Determine the (x, y) coordinate at the center of the cell enclosing the given text.  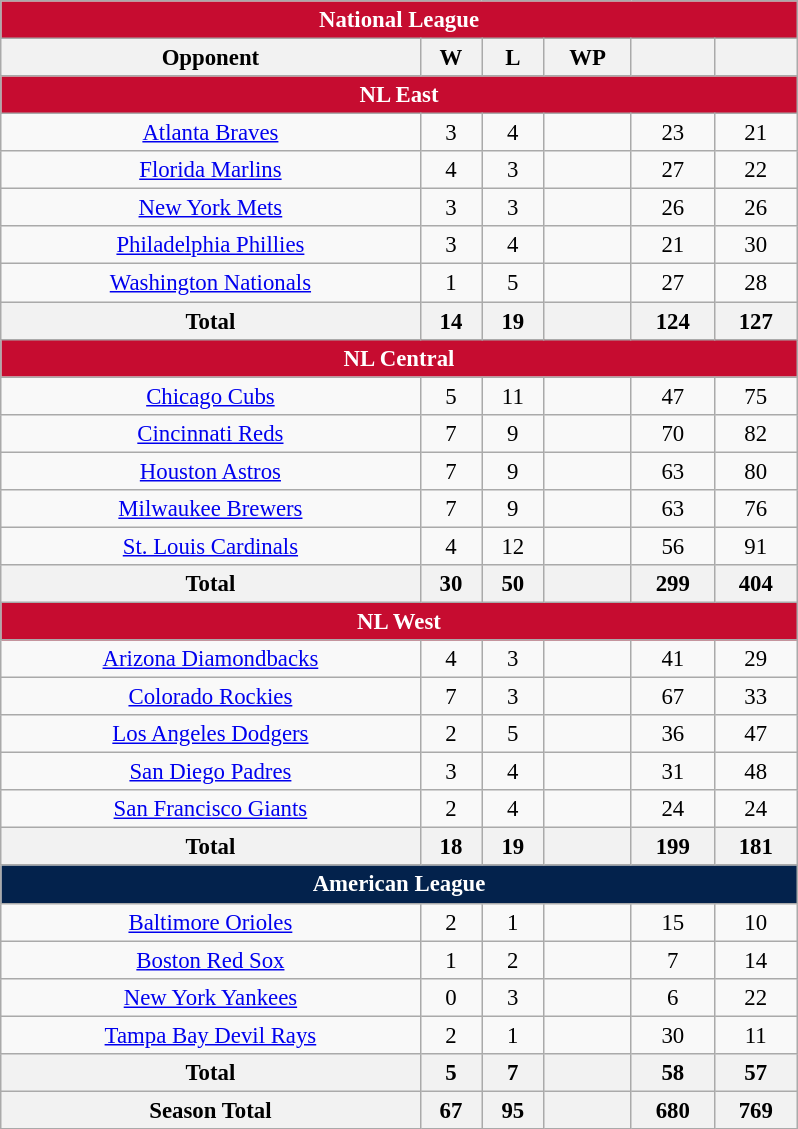
70 (672, 433)
Chicago Cubs (210, 396)
48 (756, 772)
Los Angeles Dodgers (210, 734)
Arizona Diamondbacks (210, 659)
National League (399, 20)
41 (672, 659)
769 (756, 1110)
33 (756, 696)
80 (756, 471)
23 (672, 133)
29 (756, 659)
57 (756, 1072)
St. Louis Cardinals (210, 546)
75 (756, 396)
127 (756, 321)
Tampa Bay Devil Rays (210, 1035)
50 (513, 584)
680 (672, 1110)
124 (672, 321)
Opponent (210, 57)
Florida Marlins (210, 170)
Cincinnati Reds (210, 433)
299 (672, 584)
199 (672, 847)
404 (756, 584)
31 (672, 772)
W (451, 57)
New York Mets (210, 208)
Milwaukee Brewers (210, 508)
WP (588, 57)
San Diego Padres (210, 772)
L (513, 57)
6 (672, 997)
12 (513, 546)
15 (672, 922)
Colorado Rockies (210, 696)
New York Yankees (210, 997)
10 (756, 922)
0 (451, 997)
Houston Astros (210, 471)
36 (672, 734)
Baltimore Orioles (210, 922)
58 (672, 1072)
181 (756, 847)
Season Total (210, 1110)
28 (756, 283)
56 (672, 546)
76 (756, 508)
82 (756, 433)
American League (399, 884)
NL East (399, 95)
18 (451, 847)
91 (756, 546)
NL Central (399, 358)
Atlanta Braves (210, 133)
Philadelphia Phillies (210, 245)
95 (513, 1110)
Boston Red Sox (210, 960)
San Francisco Giants (210, 809)
NL West (399, 621)
Washington Nationals (210, 283)
